Capture the cell that displays the provided text and extract its [X, Y] central coordinate. 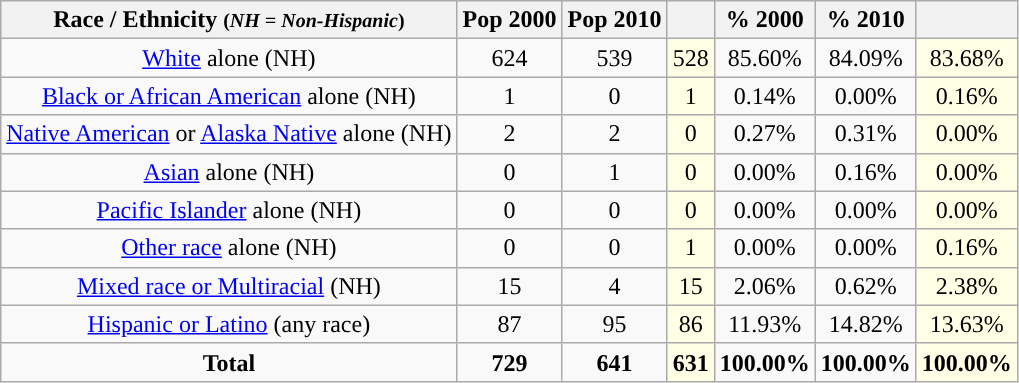
Other race alone (NH) [229, 248]
Race / Ethnicity (NH = Non-Hispanic) [229, 20]
729 [510, 362]
87 [510, 324]
0.31% [866, 134]
Mixed race or Multiracial (NH) [229, 286]
Asian alone (NH) [229, 172]
624 [510, 58]
Hispanic or Latino (any race) [229, 324]
2.06% [764, 286]
631 [690, 362]
95 [614, 324]
% 2000 [764, 20]
% 2010 [866, 20]
2.38% [966, 286]
11.93% [764, 324]
Total [229, 362]
86 [690, 324]
Pacific Islander alone (NH) [229, 210]
528 [690, 58]
0.27% [764, 134]
0.62% [866, 286]
83.68% [966, 58]
641 [614, 362]
13.63% [966, 324]
Pop 2010 [614, 20]
4 [614, 286]
0.14% [764, 96]
Pop 2000 [510, 20]
Black or African American alone (NH) [229, 96]
84.09% [866, 58]
Native American or Alaska Native alone (NH) [229, 134]
14.82% [866, 324]
539 [614, 58]
White alone (NH) [229, 58]
85.60% [764, 58]
